For the text-containing cell, return its midpoint in [X, Y] coordinate format. 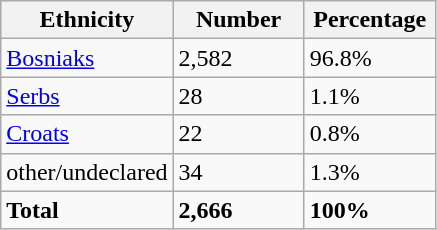
1.3% [370, 172]
100% [370, 210]
Number [238, 20]
0.8% [370, 134]
22 [238, 134]
Total [87, 210]
Croats [87, 134]
Bosniaks [87, 58]
2,666 [238, 210]
2,582 [238, 58]
other/undeclared [87, 172]
34 [238, 172]
Serbs [87, 96]
Ethnicity [87, 20]
1.1% [370, 96]
28 [238, 96]
96.8% [370, 58]
Percentage [370, 20]
